Return the [X, Y] coordinate for the center point of the cell that contains the specified text.  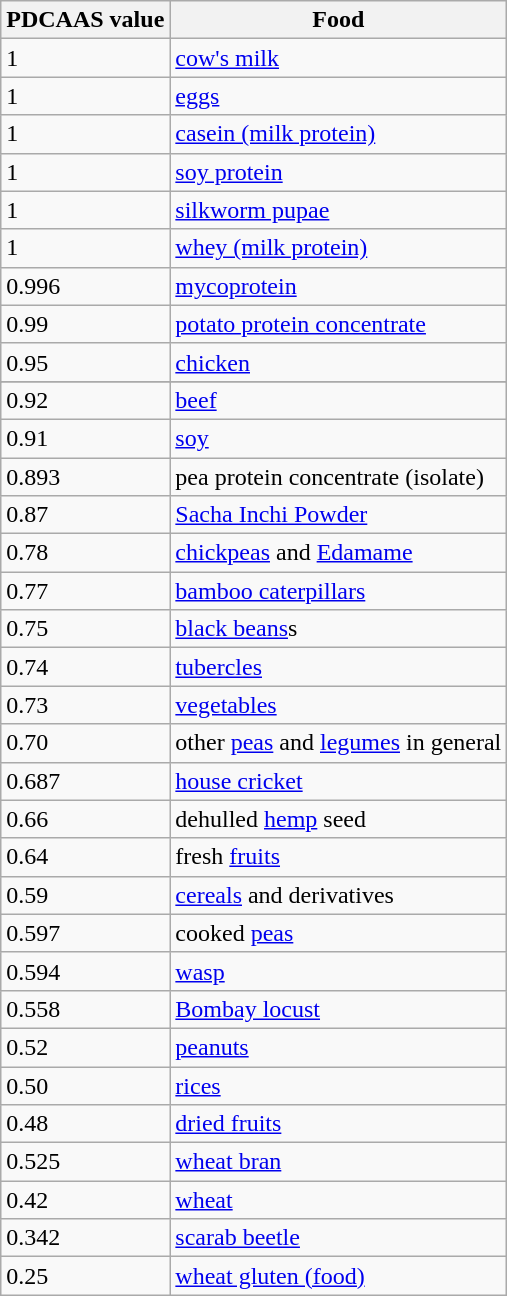
0.74 [86, 667]
rices [338, 1085]
0.73 [86, 705]
0.59 [86, 895]
cow's milk [338, 58]
0.342 [86, 1238]
0.25 [86, 1276]
dehulled hemp seed [338, 819]
0.99 [86, 324]
peanuts [338, 1047]
wheat gluten (food) [338, 1276]
0.95 [86, 362]
0.52 [86, 1047]
0.558 [86, 1009]
whey (milk protein) [338, 248]
other peas and legumes in general [338, 743]
chickpeas and Edamame [338, 553]
0.75 [86, 629]
wheat [338, 1200]
black beanss [338, 629]
0.48 [86, 1124]
casein (milk protein) [338, 134]
wasp [338, 971]
Bombay locust [338, 1009]
0.91 [86, 438]
0.78 [86, 553]
beef [338, 400]
0.92 [86, 400]
vegetables [338, 705]
0.525 [86, 1162]
0.64 [86, 857]
0.594 [86, 971]
soy protein [338, 172]
PDCAAS value [86, 20]
Food [338, 20]
silkworm pupae [338, 210]
0.996 [86, 286]
0.893 [86, 477]
potato protein concentrate [338, 324]
0.87 [86, 515]
chicken [338, 362]
house cricket [338, 781]
dried fruits [338, 1124]
0.42 [86, 1200]
0.77 [86, 591]
cereals and derivatives [338, 895]
fresh fruits [338, 857]
wheat bran [338, 1162]
cooked peas [338, 933]
0.70 [86, 743]
0.66 [86, 819]
tubercles [338, 667]
eggs [338, 96]
bamboo caterpillars [338, 591]
soy [338, 438]
pea protein concentrate (isolate) [338, 477]
0.50 [86, 1085]
0.687 [86, 781]
mycoprotein [338, 286]
Sacha Inchi Powder [338, 515]
scarab beetle [338, 1238]
0.597 [86, 933]
